Pinpoint the cell where the given text exists, returning its (x, y) midpoint coordinate. 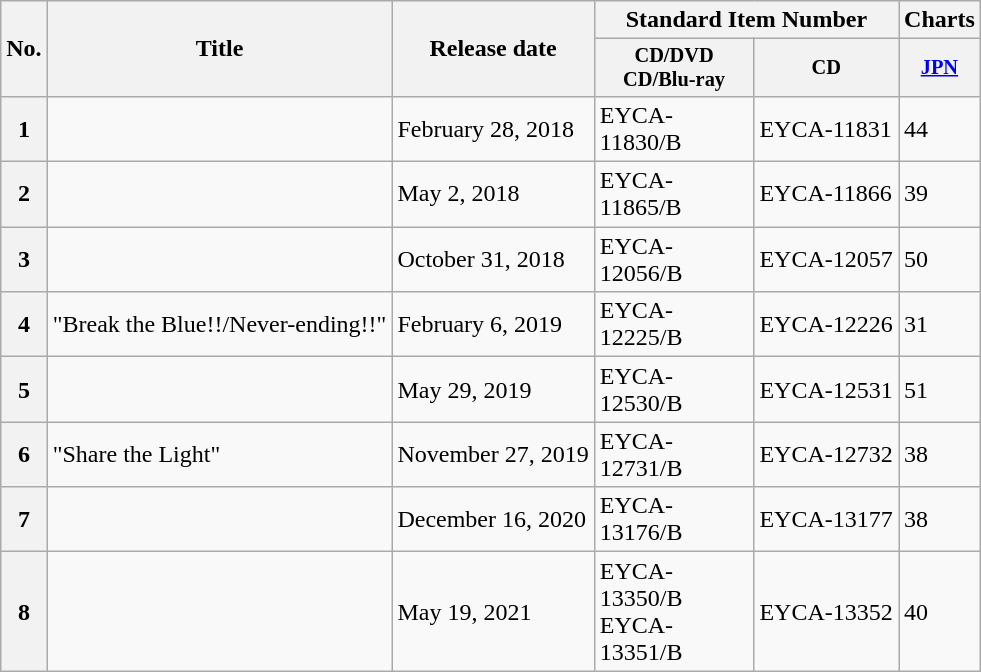
EYCA-12530/B (674, 390)
EYCA-13352 (826, 612)
EYCA-11866 (826, 194)
EYCA-12531 (826, 390)
Release date (493, 49)
EYCA-13176/B (674, 520)
February 28, 2018 (493, 128)
Charts (940, 20)
EYCA-11865/B (674, 194)
51 (940, 390)
"Break the Blue!!/Never-ending!!" (220, 324)
EYCA-12056/B (674, 260)
EYCA-12732 (826, 454)
May 2, 2018 (493, 194)
May 19, 2021 (493, 612)
EYCA-11830/B (674, 128)
EYCA-12057 (826, 260)
November 27, 2019 (493, 454)
EYCA-13177 (826, 520)
50 (940, 260)
6 (24, 454)
31 (940, 324)
No. (24, 49)
44 (940, 128)
October 31, 2018 (493, 260)
EYCA-13350/BEYCA-13351/B (674, 612)
3 (24, 260)
Title (220, 49)
CD/DVDCD/Blu-ray (674, 68)
EYCA-11831 (826, 128)
EYCA-12225/B (674, 324)
February 6, 2019 (493, 324)
EYCA-12731/B (674, 454)
Standard Item Number (746, 20)
May 29, 2019 (493, 390)
39 (940, 194)
4 (24, 324)
8 (24, 612)
JPN (940, 68)
5 (24, 390)
40 (940, 612)
1 (24, 128)
December 16, 2020 (493, 520)
2 (24, 194)
EYCA-12226 (826, 324)
7 (24, 520)
CD (826, 68)
"Share the Light" (220, 454)
